Identify which cell holds the provided text, then report its (X, Y) central coordinate. 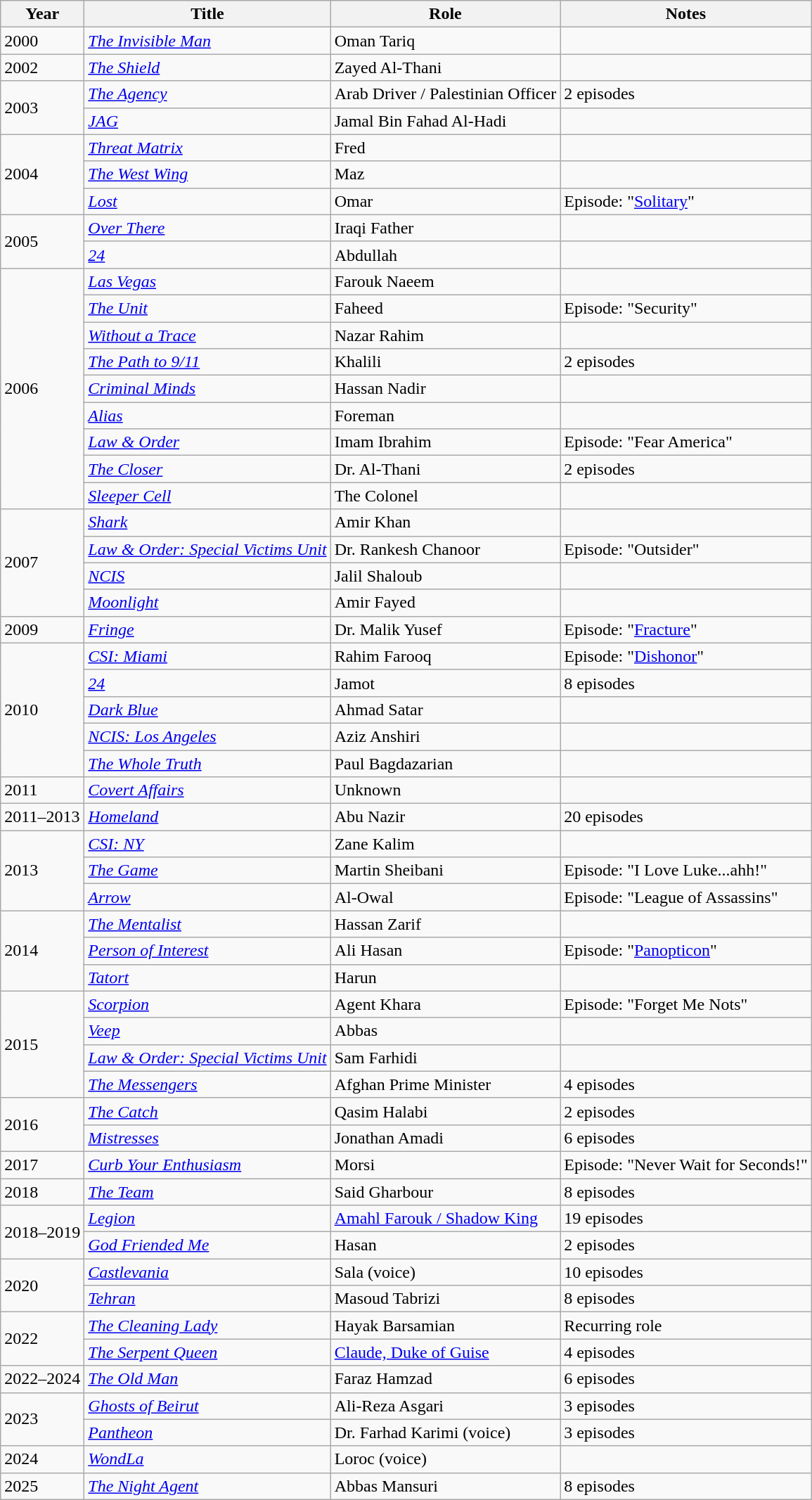
2011 (42, 790)
2013 (42, 871)
Pantheon (207, 1432)
The Cleaning Lady (207, 1326)
The Whole Truth (207, 763)
Threat Matrix (207, 148)
Scorpion (207, 1004)
Hasan (446, 1245)
Moonlight (207, 603)
Ghosts of Beirut (207, 1406)
Sam Farhidi (446, 1058)
Episode: "Outsider" (686, 549)
Lost (207, 201)
Homeland (207, 817)
2003 (42, 108)
Episode: "League of Assassins" (686, 897)
Year (42, 14)
Sleeper Cell (207, 496)
Faheed (446, 308)
Person of Interest (207, 951)
Role (446, 14)
The Team (207, 1192)
Abbas Mansuri (446, 1486)
Unknown (446, 790)
Arrow (207, 897)
Mistresses (207, 1138)
19 episodes (686, 1219)
Afghan Prime Minister (446, 1084)
Law & Order (207, 442)
Khalili (446, 362)
Agent Khara (446, 1004)
Nazar Rahim (446, 335)
Dr. Malik Yusef (446, 629)
Castlevania (207, 1272)
Foreman (446, 416)
2020 (42, 1286)
The Night Agent (207, 1486)
Episode: "Never Wait for Seconds!" (686, 1165)
Covert Affairs (207, 790)
Ali-Reza Asgari (446, 1406)
WondLa (207, 1459)
Farouk Naeem (446, 281)
The Mentalist (207, 924)
Arab Driver / Palestinian Officer (446, 94)
Fringe (207, 629)
Jonathan Amadi (446, 1138)
Episode: "I Love Luke...ahh!" (686, 871)
Title (207, 14)
Al-Owal (446, 897)
2000 (42, 41)
The Messengers (207, 1084)
Hayak Barsamian (446, 1326)
2002 (42, 68)
Dr. Al-Thani (446, 469)
Paul Bagdazarian (446, 763)
20 episodes (686, 817)
Dark Blue (207, 710)
Alias (207, 416)
10 episodes (686, 1272)
Martin Sheibani (446, 871)
2022–2024 (42, 1379)
Fred (446, 148)
Sala (voice) (446, 1272)
CSI: Miami (207, 656)
2011–2013 (42, 817)
Zane Kalim (446, 844)
The Serpent Queen (207, 1352)
Tatort (207, 977)
Ahmad Satar (446, 710)
Dr. Farhad Karimi (voice) (446, 1432)
2025 (42, 1486)
The Unit (207, 308)
Loroc (voice) (446, 1459)
The Agency (207, 94)
Hassan Nadir (446, 389)
Abbas (446, 1031)
Qasim Halabi (446, 1111)
2015 (42, 1044)
Said Gharbour (446, 1192)
2018–2019 (42, 1232)
The Game (207, 871)
Jamot (446, 683)
Iraqi Father (446, 228)
2006 (42, 388)
Tehran (207, 1299)
Notes (686, 14)
Episode: "Solitary" (686, 201)
Recurring role (686, 1326)
NCIS: Los Angeles (207, 736)
Over There (207, 228)
Veep (207, 1031)
Jalil Shaloub (446, 576)
Imam Ibrahim (446, 442)
Zayed Al-Thani (446, 68)
Episode: "Security" (686, 308)
2022 (42, 1339)
JAG (207, 121)
The West Wing (207, 174)
2004 (42, 174)
Curb Your Enthusiasm (207, 1165)
Legion (207, 1219)
Morsi (446, 1165)
2018 (42, 1192)
Episode: "Dishonor" (686, 656)
Omar (446, 201)
The Closer (207, 469)
Claude, Duke of Guise (446, 1352)
Dr. Rankesh Chanoor (446, 549)
The Shield (207, 68)
God Friended Me (207, 1245)
Amahl Farouk / Shadow King (446, 1219)
Oman Tariq (446, 41)
CSI: NY (207, 844)
2005 (42, 241)
2010 (42, 710)
Rahim Farooq (446, 656)
Episode: "Fracture" (686, 629)
Harun (446, 977)
2009 (42, 629)
Criminal Minds (207, 389)
Hassan Zarif (446, 924)
Episode: "Forget Me Nots" (686, 1004)
2007 (42, 563)
Abdullah (446, 255)
Shark (207, 523)
Episode: "Fear America" (686, 442)
The Catch (207, 1111)
The Invisible Man (207, 41)
Without a Trace (207, 335)
Maz (446, 174)
The Colonel (446, 496)
Las Vegas (207, 281)
Jamal Bin Fahad Al-Hadi (446, 121)
The Old Man (207, 1379)
Aziz Anshiri (446, 736)
Ali Hasan (446, 951)
Abu Nazir (446, 817)
Faraz Hamzad (446, 1379)
2014 (42, 951)
Amir Fayed (446, 603)
Amir Khan (446, 523)
2017 (42, 1165)
2024 (42, 1459)
2023 (42, 1419)
The Path to 9/11 (207, 362)
NCIS (207, 576)
2016 (42, 1124)
Episode: "Panopticon" (686, 951)
Masoud Tabrizi (446, 1299)
